Extract the (x, y) coordinate from the center of the cell holding the provided text.  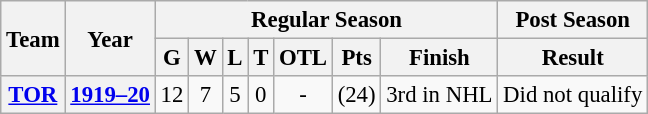
Result (573, 58)
TOR (33, 95)
Regular Season (326, 20)
- (304, 95)
5 (235, 95)
OTL (304, 58)
Team (33, 38)
W (206, 58)
L (235, 58)
Pts (356, 58)
1919–20 (110, 95)
G (172, 58)
(24) (356, 95)
Year (110, 38)
Did not qualify (573, 95)
Finish (440, 58)
Post Season (573, 20)
3rd in NHL (440, 95)
12 (172, 95)
0 (261, 95)
7 (206, 95)
T (261, 58)
